Detect which cell encompasses the target text, then output its (x, y) center coordinate. 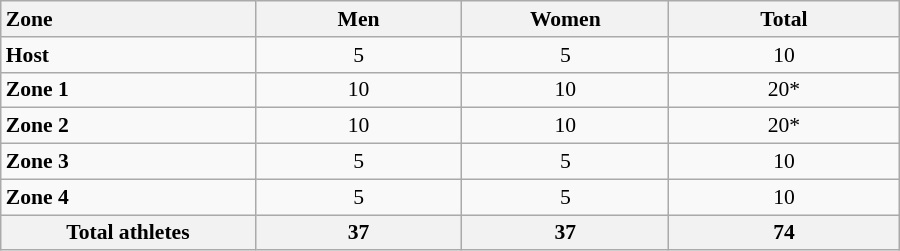
Zone 2 (128, 126)
Host (128, 55)
Zone (128, 19)
Zone 3 (128, 162)
Total athletes (128, 233)
Total (784, 19)
Zone 4 (128, 197)
Women (566, 19)
74 (784, 233)
Zone 1 (128, 90)
Men (358, 19)
